Pinpoint the cell where the given text exists, returning its (x, y) midpoint coordinate. 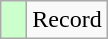
Record (67, 20)
